Find where the given text appears and provide that cell's center as (X, Y) coordinate. 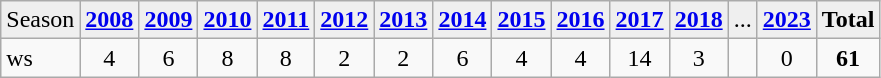
2011 (286, 20)
2018 (698, 20)
3 (698, 58)
2017 (640, 20)
2015 (522, 20)
2023 (786, 20)
2009 (168, 20)
ws (40, 58)
14 (640, 58)
Season (40, 20)
2012 (344, 20)
2010 (228, 20)
Total (848, 20)
2013 (404, 20)
... (742, 20)
2014 (462, 20)
0 (786, 58)
2016 (580, 20)
2008 (110, 20)
61 (848, 58)
